From the cell containing the given text, extract its center point as (x, y) coordinate. 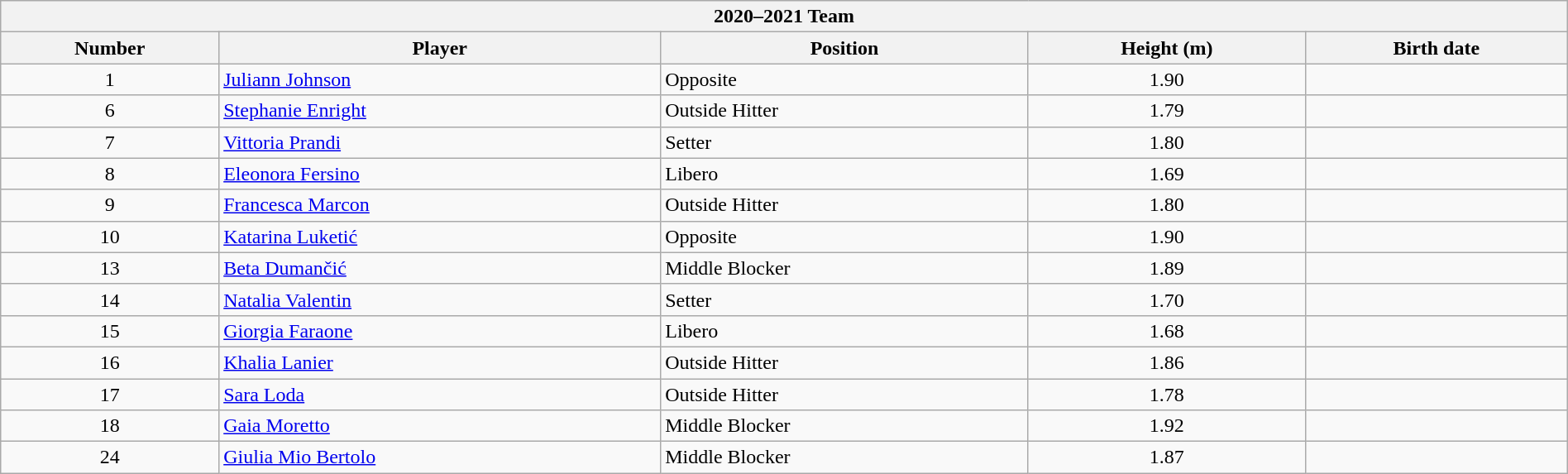
7 (110, 142)
16 (110, 362)
Height (m) (1166, 48)
Natalia Valentin (440, 299)
Francesca Marcon (440, 205)
Beta Dumančić (440, 268)
Number (110, 48)
17 (110, 395)
14 (110, 299)
1.68 (1166, 331)
8 (110, 174)
18 (110, 426)
1.92 (1166, 426)
Katarina Luketić (440, 237)
Sara Loda (440, 395)
1.70 (1166, 299)
Eleonora Fersino (440, 174)
6 (110, 111)
Gaia Moretto (440, 426)
Khalia Lanier (440, 362)
Vittoria Prandi (440, 142)
1.79 (1166, 111)
1.87 (1166, 457)
2020–2021 Team (784, 17)
Position (845, 48)
1.69 (1166, 174)
Juliann Johnson (440, 79)
Player (440, 48)
1.89 (1166, 268)
Stephanie Enright (440, 111)
Giorgia Faraone (440, 331)
1.86 (1166, 362)
15 (110, 331)
9 (110, 205)
Birth date (1436, 48)
Giulia Mio Bertolo (440, 457)
1 (110, 79)
1.78 (1166, 395)
24 (110, 457)
13 (110, 268)
10 (110, 237)
